Determine the (X, Y) coordinate at the center of the cell enclosing the given text.  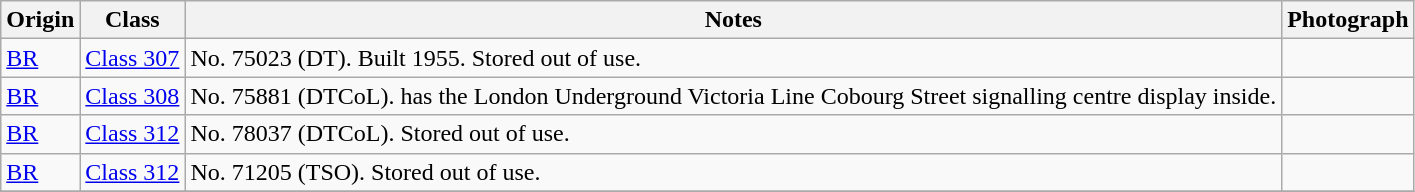
No. 78037 (DTCoL). Stored out of use. (734, 134)
No. 71205 (TSO). Stored out of use. (734, 172)
Class (132, 20)
No. 75023 (DT). Built 1955. Stored out of use. (734, 58)
No. 75881 (DTCoL). has the London Underground Victoria Line Cobourg Street signalling centre display inside. (734, 96)
Origin (40, 20)
Notes (734, 20)
Class 307 (132, 58)
Photograph (1348, 20)
Class 308 (132, 96)
